Detect which cell encompasses the target text, then output its (x, y) center coordinate. 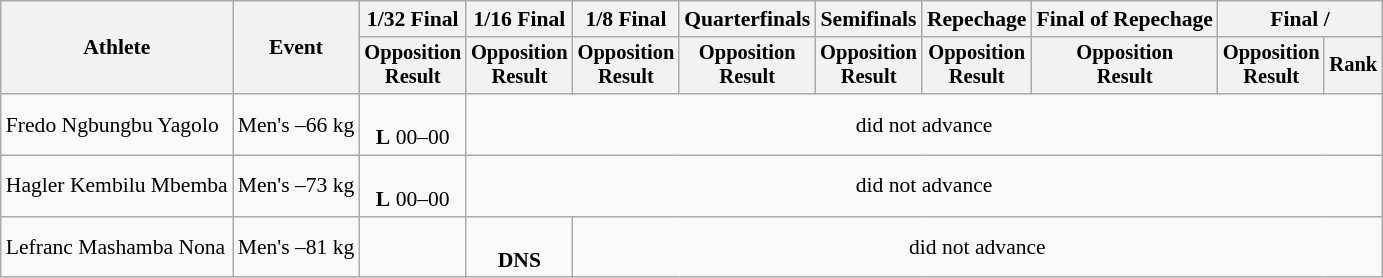
1/16 Final (520, 19)
Quarterfinals (747, 19)
Event (296, 48)
Athlete (117, 48)
Semifinals (868, 19)
Lefranc Mashamba Nona (117, 248)
Men's –66 kg (296, 124)
Rank (1353, 66)
1/8 Final (626, 19)
Repechage (977, 19)
Final / (1300, 19)
Fredo Ngbungbu Yagolo (117, 124)
Hagler Kembilu Mbemba (117, 186)
DNS (520, 248)
1/32 Final (412, 19)
Men's –81 kg (296, 248)
Men's –73 kg (296, 186)
Final of Repechage (1124, 19)
